Search for the cell housing the specified text and yield its [X, Y] center coordinate. 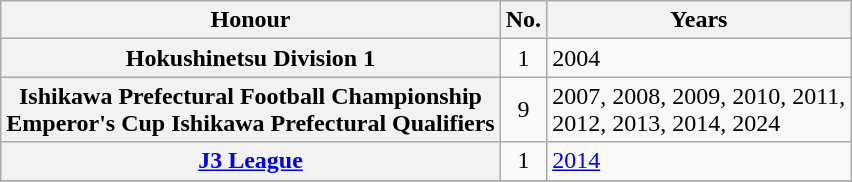
Years [699, 20]
Ishikawa Prefectural Football Championship Emperor's Cup Ishikawa Prefectural Qualifiers [251, 110]
2014 [699, 161]
Hokushinetsu Division 1 [251, 58]
No. [523, 20]
2004 [699, 58]
J3 League [251, 161]
Honour [251, 20]
2007, 2008, 2009, 2010, 2011, 2012, 2013, 2014, 2024 [699, 110]
9 [523, 110]
